Provide the [X, Y] coordinate of the cell's center where the given text is located.  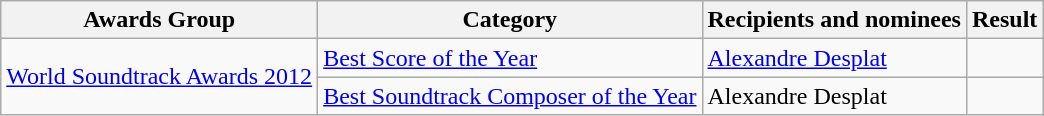
World Soundtrack Awards 2012 [160, 77]
Category [510, 20]
Recipients and nominees [834, 20]
Result [1004, 20]
Best Soundtrack Composer of the Year [510, 96]
Awards Group [160, 20]
Best Score of the Year [510, 58]
